Find where the given text appears and provide that cell's center as [X, Y] coordinate. 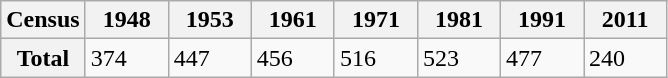
374 [126, 58]
456 [292, 58]
1971 [376, 20]
1948 [126, 20]
1981 [458, 20]
447 [210, 58]
240 [626, 58]
1961 [292, 20]
Total [43, 58]
1991 [542, 20]
523 [458, 58]
477 [542, 58]
Census [43, 20]
1953 [210, 20]
2011 [626, 20]
516 [376, 58]
